Detect which cell encompasses the target text, then output its [X, Y] center coordinate. 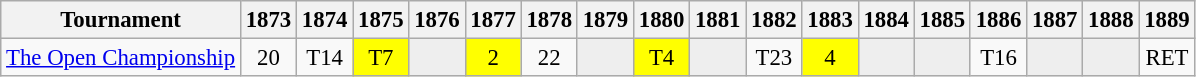
1878 [549, 20]
2 [493, 58]
1884 [886, 20]
1887 [1055, 20]
1880 [661, 20]
T23 [774, 58]
1875 [381, 20]
1874 [325, 20]
1889 [1167, 20]
1883 [830, 20]
The Open Championship [121, 58]
T4 [661, 58]
1879 [605, 20]
RET [1167, 58]
T16 [998, 58]
1888 [1111, 20]
1885 [942, 20]
1881 [718, 20]
Tournament [121, 20]
1886 [998, 20]
1882 [774, 20]
T14 [325, 58]
20 [268, 58]
22 [549, 58]
1876 [437, 20]
4 [830, 58]
1877 [493, 20]
T7 [381, 58]
1873 [268, 20]
